Locate the cell with the specified text and output its (x, y) center coordinate. 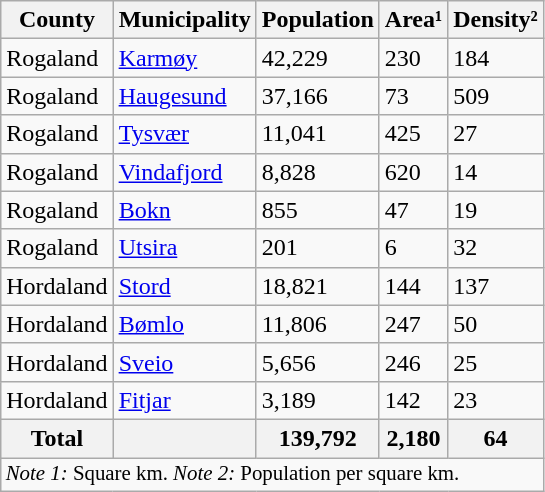
Vindafjord (184, 172)
Area¹ (413, 20)
73 (413, 96)
Bømlo (184, 324)
64 (496, 438)
11,806 (318, 324)
Stord (184, 286)
8,828 (318, 172)
25 (496, 362)
247 (413, 324)
50 (496, 324)
3,189 (318, 400)
201 (318, 248)
23 (496, 400)
27 (496, 134)
Population (318, 20)
47 (413, 210)
Tysvær (184, 134)
2,180 (413, 438)
11,041 (318, 134)
Note 1: Square km. Note 2: Population per square km. (272, 475)
144 (413, 286)
620 (413, 172)
139,792 (318, 438)
137 (496, 286)
509 (496, 96)
142 (413, 400)
184 (496, 58)
19 (496, 210)
Utsira (184, 248)
18,821 (318, 286)
14 (496, 172)
230 (413, 58)
32 (496, 248)
246 (413, 362)
6 (413, 248)
County (57, 20)
Density² (496, 20)
5,656 (318, 362)
Karmøy (184, 58)
42,229 (318, 58)
Municipality (184, 20)
855 (318, 210)
Bokn (184, 210)
Sveio (184, 362)
Haugesund (184, 96)
Fitjar (184, 400)
37,166 (318, 96)
425 (413, 134)
Total (57, 438)
